Return [X, Y] of the center of cell containing provided text 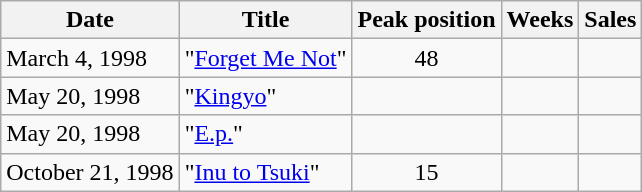
Sales [610, 20]
"Forget Me Not" [266, 58]
"Inu to Tsuki" [266, 172]
15 [426, 172]
"Kingyo" [266, 96]
Title [266, 20]
March 4, 1998 [90, 58]
Weeks [540, 20]
October 21, 1998 [90, 172]
Date [90, 20]
Peak position [426, 20]
"E.p." [266, 134]
48 [426, 58]
